Detect which cell encompasses the target text, then output its [x, y] center coordinate. 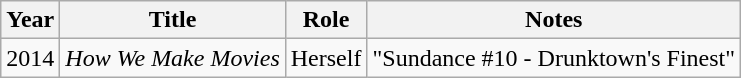
Title [172, 20]
Herself [326, 58]
Notes [554, 20]
"Sundance #10 - Drunktown's Finest" [554, 58]
Year [30, 20]
Role [326, 20]
How We Make Movies [172, 58]
2014 [30, 58]
